Scan for the cell matching the given text and deliver its (x, y) coordinate at center. 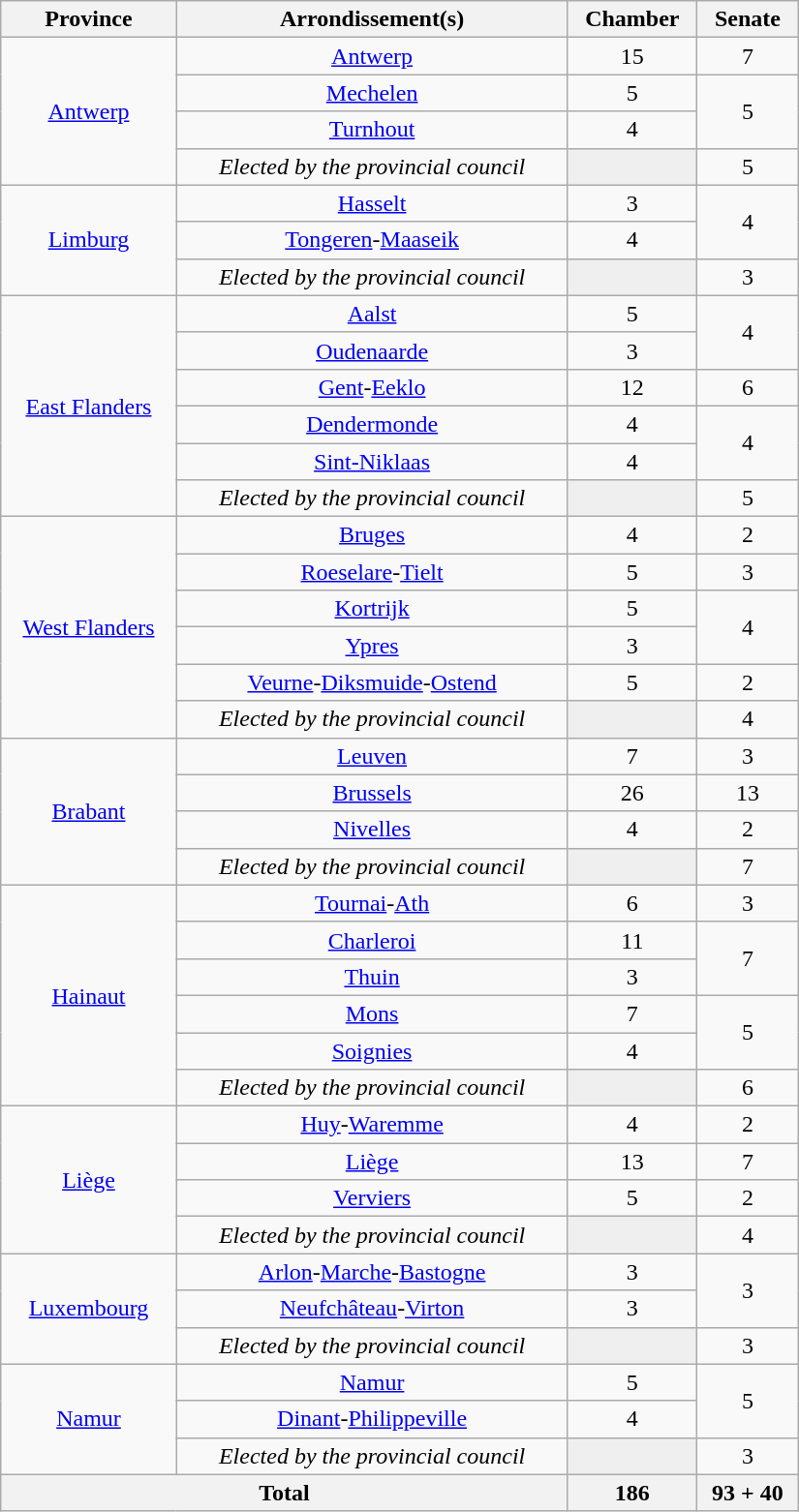
Kortrijk (372, 609)
Charleroi (372, 940)
Chamber (632, 19)
Ypres (372, 646)
Limburg (89, 240)
Neufchâteau-Virton (372, 1309)
Thuin (372, 977)
26 (632, 793)
Mons (372, 1013)
Veurne-Diksmuide-Ostend (372, 682)
Nivelles (372, 830)
East Flanders (89, 406)
Senate (748, 19)
Mechelen (372, 93)
93 + 40 (748, 1493)
Hasselt (372, 203)
Turnhout (372, 130)
Tournai-Ath (372, 903)
Luxembourg (89, 1309)
Province (89, 19)
Gent-Eeklo (372, 387)
Roeselare-Tielt (372, 572)
Arrondissement(s) (372, 19)
186 (632, 1493)
Verviers (372, 1198)
Brussels (372, 793)
West Flanders (89, 627)
15 (632, 56)
Tongeren-Maaseik (372, 240)
11 (632, 940)
Arlon-Marche-Bastogne (372, 1272)
Total (285, 1493)
Soignies (372, 1050)
12 (632, 387)
Huy-Waremme (372, 1125)
Bruges (372, 535)
Brabant (89, 811)
Dendermonde (372, 424)
Dinant-Philippeville (372, 1419)
Hainaut (89, 995)
Leuven (372, 756)
Sint-Niklaas (372, 462)
Oudenaarde (372, 350)
Aalst (372, 314)
